Scan for the cell matching the given text and deliver its (X, Y) coordinate at center. 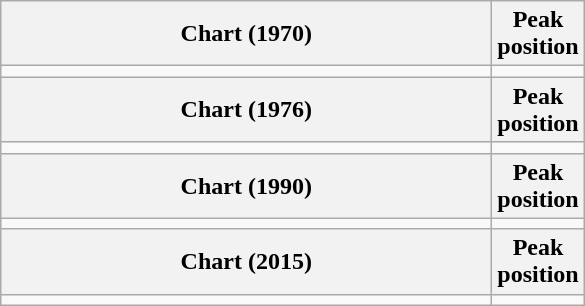
Chart (1970) (246, 34)
Chart (1990) (246, 186)
Chart (2015) (246, 262)
Chart (1976) (246, 110)
